For the text-containing cell, return its midpoint in (X, Y) coordinate format. 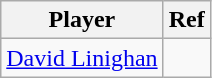
David Linighan (82, 58)
Player (82, 20)
Ref (186, 20)
